Determine the [x, y] coordinate at the center of the cell enclosing the given text.  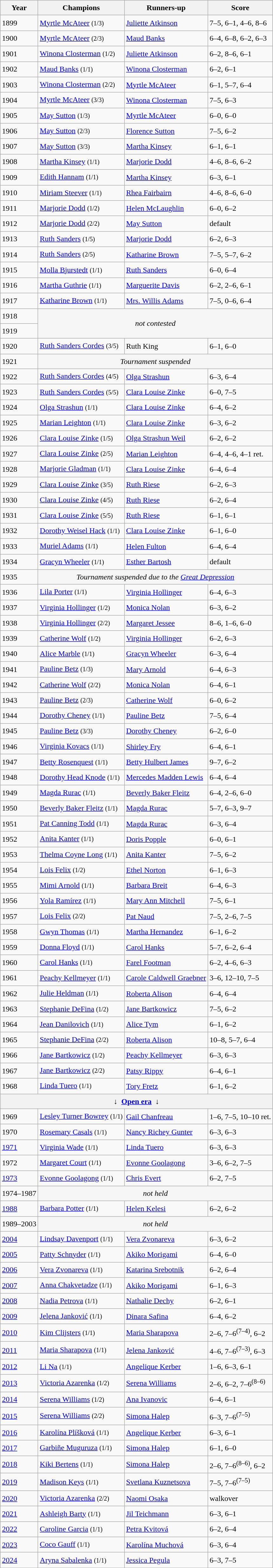
Victoria Azarenka (1/2) [81, 1383]
Olga Strashun [166, 376]
Chris Evert [166, 1178]
Vera Zvonareva [166, 1239]
1974–1987 [19, 1193]
1906 [19, 131]
1955 [19, 886]
Lindsay Davenport (1/1) [81, 1239]
2015 [19, 1416]
4–6, 7–6(7–3), 6–3 [240, 1350]
7–5, 7–6(7–5) [240, 1482]
Maria Sharapova [166, 1332]
1973 [19, 1178]
1966 [19, 1055]
6–3, 7–6(7–5) [240, 1416]
1912 [19, 224]
Dinara Safina [166, 1317]
1957 [19, 916]
Pat Canning Todd (1/1) [81, 824]
Anna Chakvetadze (1/1) [81, 1285]
Muriel Adams (1/1) [81, 546]
2013 [19, 1383]
Gracyn Wheeler (1/1) [81, 562]
Virginia Kovacs (1/1) [81, 746]
1925 [19, 423]
Katarina Srebotnik [166, 1270]
1922 [19, 376]
Ruth Sanders (2/5) [81, 254]
May Sutton (3/3) [81, 146]
Marjorie Dodd (1/2) [81, 209]
7–5, 6–1 [240, 901]
Nadia Petrova (1/1) [81, 1301]
May Sutton [166, 224]
Jelena Janković (1/1) [81, 1317]
2021 [19, 1514]
Myrtle McAteer (3/3) [81, 100]
Betty Hulbert James [166, 762]
Jane Bartkowicz [166, 1009]
1963 [19, 1009]
Stephanie DeFina (2/2) [81, 1040]
Martha Guthrie (1/1) [81, 285]
6–0, 7–5 [240, 392]
6–4, 2–6, 6–0 [240, 793]
Jane Bartkowicz (2/2) [81, 1071]
8–6, 1–6, 6–0 [240, 623]
Runners-up [166, 8]
1967 [19, 1071]
7–5, 6–4 [240, 716]
Edith Hannam (1/1) [81, 177]
Lesley Turner Bowrey (1/1) [81, 1116]
9–7, 6–2 [240, 762]
Helen McLaughlin [166, 209]
1904 [19, 100]
1915 [19, 270]
Clara Louise Zinke (1/5) [81, 438]
Linda Tuero [166, 1147]
10–8, 5–7, 6–4 [240, 1040]
Barbara Potter (1/1) [81, 1209]
Marguerite Davis [166, 285]
Dorothy Cheney [166, 731]
1989–2003 [19, 1224]
1905 [19, 116]
2009 [19, 1317]
Olga Strashun Weil [166, 438]
2018 [19, 1465]
Maria Sharapova (1/1) [81, 1350]
1918 [19, 316]
Gail Chanfreau [166, 1116]
1926 [19, 438]
1932 [19, 531]
6–0, 6–0 [240, 116]
1934 [19, 562]
Lois Felix (2/2) [81, 916]
7–5, 6–3 [240, 100]
7–5, 5–7, 6–2 [240, 254]
Anita Kanter [166, 854]
Ruth Sanders Cordes (4/5) [81, 376]
1899 [19, 23]
Aryna Sabalenka (1/1) [81, 1560]
Doris Popple [166, 839]
Pauline Betz (3/3) [81, 731]
Evonne Goolagong [166, 1163]
Katharine Brown (1/1) [81, 301]
Marjorie Gladman (1/1) [81, 469]
Patsy Rippy [166, 1071]
Marian Leighton (1/1) [81, 423]
Yola Ramírez (1/1) [81, 901]
1954 [19, 870]
1909 [19, 177]
2022 [19, 1530]
1959 [19, 947]
Clara Louise Zinke (4/5) [81, 500]
Victoria Azarenka (2/2) [81, 1498]
6–4, 6–0 [240, 1254]
Anita Kanter (1/1) [81, 839]
Stephanie DeFina (1/2) [81, 1009]
4–6, 8–6, 6–0 [240, 193]
Serena Williams (1/2) [81, 1400]
Nancy Richey Gunter [166, 1132]
Magda Rurac (1/1) [81, 793]
May Sutton (2/3) [81, 131]
1988 [19, 1209]
Peachy Kellmeyer (1/1) [81, 978]
Pat Naud [166, 916]
Nathalie Dechy [166, 1301]
1971 [19, 1147]
Maud Banks (1/1) [81, 69]
2017 [19, 1448]
Farel Footman [166, 962]
Clara Louise Zinke (3/5) [81, 484]
6–2, 2–6, 6–1 [240, 285]
1–6, 6–3, 6–1 [240, 1367]
Jelena Janković [166, 1350]
Li Na (1/1) [81, 1367]
6–0, 6–4 [240, 270]
Jil Teichmann [166, 1514]
Virginia Hollinger (2/2) [81, 623]
1929 [19, 484]
Myrtle McAteer (2/3) [81, 38]
May Sutton (1/3) [81, 116]
Rosemary Casals (1/1) [81, 1132]
1936 [19, 592]
1960 [19, 962]
Winona Closterman (2/2) [81, 85]
Miriam Steever (1/1) [81, 193]
Serena Williams [166, 1383]
1947 [19, 762]
Myrtle McAteer (1/3) [81, 23]
1914 [19, 254]
2014 [19, 1400]
Pauline Betz (2/3) [81, 701]
Helen Kelesi [166, 1209]
Ethel Norton [166, 870]
1931 [19, 516]
Garbiñe Muguruza (1/1) [81, 1448]
6–0, 6–1 [240, 839]
6–2, 8–6, 6–1 [240, 54]
2008 [19, 1301]
Ruth Sanders [166, 270]
Alice Marble (1/1) [81, 654]
Betty Rosenquest (1/1) [81, 762]
↓ Open era ↓ [136, 1101]
6–3, 7–5 [240, 1560]
Olga Strashun (1/1) [81, 407]
2016 [19, 1432]
Tory Fretz [166, 1086]
walkover [240, 1498]
Ruth Sanders Cordes (3/5) [81, 346]
Esther Bartosh [166, 562]
2019 [19, 1482]
1952 [19, 839]
1938 [19, 623]
1962 [19, 994]
Pauline Betz [166, 716]
1949 [19, 793]
Karolína Muchová [166, 1545]
1965 [19, 1040]
Jean Danilovich (1/1) [81, 1024]
Beverly Baker Fleitz (1/1) [81, 808]
Dorothy Head Knode (1/1) [81, 777]
Mrs. Willis Adams [166, 301]
Winona Closterman (1/2) [81, 54]
1953 [19, 854]
Margaret Jessee [166, 623]
1908 [19, 162]
1917 [19, 301]
2012 [19, 1367]
1943 [19, 701]
Virginia Wade (1/1) [81, 1147]
1939 [19, 638]
1942 [19, 685]
Tournament suspended due to the Great Depression [156, 577]
1933 [19, 546]
Year [19, 8]
1916 [19, 285]
1948 [19, 777]
Margaret Court (1/1) [81, 1163]
7–5, 0–6, 6–4 [240, 301]
1950 [19, 808]
Florence Sutton [166, 131]
1968 [19, 1086]
1945 [19, 731]
1900 [19, 38]
Mimi Arnold (1/1) [81, 886]
Virginia Hollinger (1/2) [81, 608]
2011 [19, 1350]
1924 [19, 407]
Carol Hanks [166, 947]
Carol Hanks (1/1) [81, 962]
Catherine Wolf (2/2) [81, 685]
Mary Arnold [166, 669]
Lila Porter (1/1) [81, 592]
1901 [19, 54]
Katharine Brown [166, 254]
2–6, 7–6(8–6), 6–2 [240, 1465]
1913 [19, 239]
1923 [19, 392]
Jane Bartkowicz (1/2) [81, 1055]
6–2, 6–0 [240, 731]
1958 [19, 932]
1902 [19, 69]
Tournament suspended [156, 361]
Petra Kvitová [166, 1530]
1903 [19, 85]
Marjorie Dodd (2/2) [81, 224]
Catherine Wolf (1/2) [81, 638]
1964 [19, 1024]
1969 [19, 1116]
Evonne Goolagong (1/1) [81, 1178]
6–2, 7–5 [240, 1178]
2010 [19, 1332]
Dorothy Weisel Hack (1/1) [81, 531]
Marian Leighton [166, 454]
1941 [19, 669]
Maud Banks [166, 38]
Beverly Baker Fleitz [166, 793]
Serena Williams (2/2) [81, 1416]
1930 [19, 500]
Mercedes Madden Lewis [166, 777]
Helen Fulton [166, 546]
Alice Tym [166, 1024]
2004 [19, 1239]
1935 [19, 577]
Lois Felix (1/2) [81, 870]
Caroline Garcia (1/1) [81, 1530]
1920 [19, 346]
Julie Heldman (1/1) [81, 994]
2–6, 7–6(7–4), 6–2 [240, 1332]
3–6, 12–10, 7–5 [240, 978]
Thelma Coyne Long (1/1) [81, 854]
Martha Kinsey (1/1) [81, 162]
6–1, 5–7, 6–4 [240, 85]
Barbara Breit [166, 886]
Score [240, 8]
Carole Caldwell Graebner [166, 978]
Vera Zvonareva (1/1) [81, 1270]
Pauline Betz (1/3) [81, 669]
Donna Floyd (1/1) [81, 947]
Ana Ivanovic [166, 1400]
7–5, 2–6, 7–5 [240, 916]
Kiki Bertens (1/1) [81, 1465]
7–5, 6–1, 4–6, 8–6 [240, 23]
1–6, 7–5, 10–10 ret. [240, 1116]
1972 [19, 1163]
1911 [19, 209]
Catherine Wolf [166, 701]
Ruth Sanders Cordes (5/5) [81, 392]
1951 [19, 824]
2005 [19, 1254]
Ruth King [166, 346]
Gwyn Thomas (1/1) [81, 932]
Patty Schnyder (1/1) [81, 1254]
Peachy Kellmeyer [166, 1055]
Madison Keys (1/1) [81, 1482]
Jessica Pegula [166, 1560]
Karolína Plíšková (1/1) [81, 1432]
Shirley Fry [166, 746]
1907 [19, 146]
Clara Louise Zinke (5/5) [81, 516]
1944 [19, 716]
1956 [19, 901]
Ashleigh Barty (1/1) [81, 1514]
Linda Tuero (1/1) [81, 1086]
4–6, 8–6, 6–2 [240, 162]
Champions [81, 8]
Kim Clijsters (1/1) [81, 1332]
2007 [19, 1285]
6–4, 4–6, 4–1 ret. [240, 454]
2024 [19, 1560]
Gracyn Wheeler [166, 654]
1937 [19, 608]
Coco Gauff (1/1) [81, 1545]
Clara Louise Zinke (2/5) [81, 454]
1919 [19, 331]
1921 [19, 361]
2006 [19, 1270]
1961 [19, 978]
1946 [19, 746]
1940 [19, 654]
5–7, 6–2, 6–4 [240, 947]
1928 [19, 469]
5–7, 6–3, 9–7 [240, 808]
3–6, 6–2, 7–5 [240, 1163]
2–6, 6–2, 7–6(8–6) [240, 1383]
1927 [19, 454]
2020 [19, 1498]
not contested [156, 323]
6–4, 6–8, 6–2, 6–3 [240, 38]
Dorothy Cheney (1/1) [81, 716]
Naomi Osaka [166, 1498]
6–2, 4–6, 6–3 [240, 962]
Ruth Sanders (1/5) [81, 239]
Svetlana Kuznetsova [166, 1482]
2023 [19, 1545]
Rhea Fairbairn [166, 193]
Molla Bjurstedt (1/1) [81, 270]
Mary Ann Mitchell [166, 901]
1910 [19, 193]
Martha Hernandez [166, 932]
1970 [19, 1132]
